Locate the cell with the specified text and output its (x, y) center coordinate. 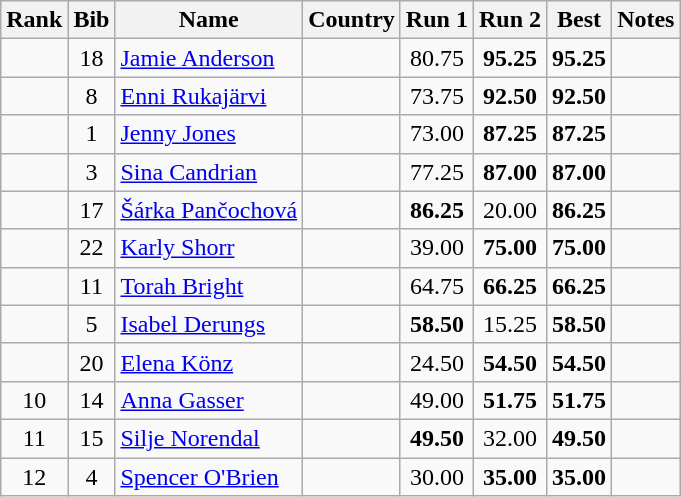
77.25 (436, 172)
Elena Könz (209, 362)
3 (92, 172)
20 (92, 362)
64.75 (436, 286)
Country (352, 20)
5 (92, 324)
73.00 (436, 134)
12 (34, 477)
15.25 (510, 324)
15 (92, 438)
Isabel Derungs (209, 324)
Run 1 (436, 20)
32.00 (510, 438)
8 (92, 96)
30.00 (436, 477)
Šárka Pančochová (209, 210)
24.50 (436, 362)
Run 2 (510, 20)
14 (92, 400)
Name (209, 20)
10 (34, 400)
22 (92, 248)
18 (92, 58)
Rank (34, 20)
49.00 (436, 400)
1 (92, 134)
17 (92, 210)
Silje Norendal (209, 438)
Enni Rukajärvi (209, 96)
Notes (646, 20)
Best (580, 20)
Anna Gasser (209, 400)
Bib (92, 20)
39.00 (436, 248)
Jenny Jones (209, 134)
20.00 (510, 210)
Sina Candrian (209, 172)
Spencer O'Brien (209, 477)
73.75 (436, 96)
Torah Bright (209, 286)
Karly Shorr (209, 248)
80.75 (436, 58)
4 (92, 477)
Jamie Anderson (209, 58)
